Capture the cell that displays the provided text and extract its [x, y] central coordinate. 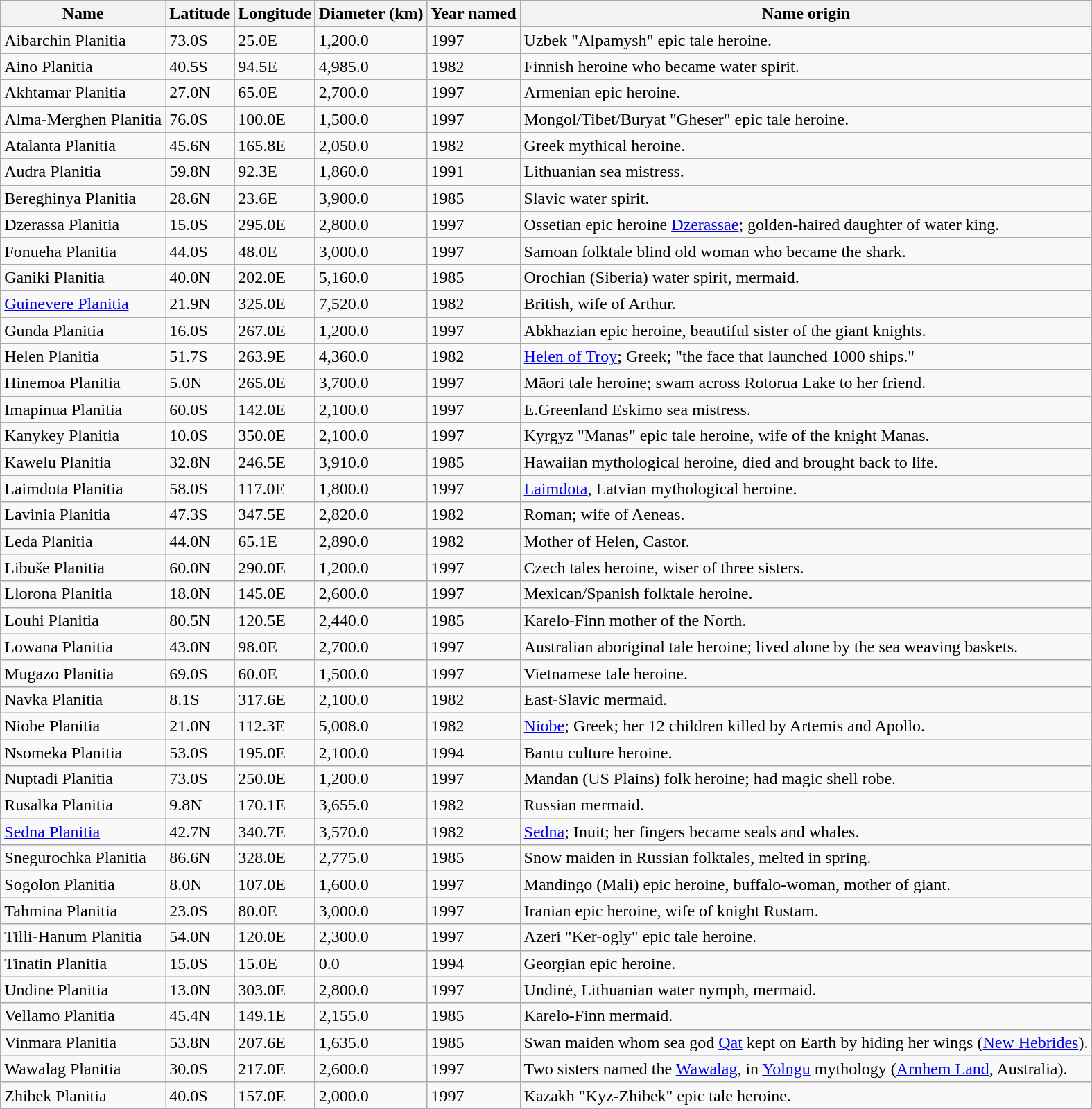
263.9E [275, 357]
Undine Planitia [83, 990]
9.8N [200, 805]
350.0E [275, 436]
69.0S [200, 673]
117.0E [275, 489]
Samoan folktale blind old woman who became the shark. [806, 251]
Atalanta Planitia [83, 146]
Guinevere Planitia [83, 304]
Leda Planitia [83, 541]
Tilli-Hanum Planitia [83, 937]
Ossetian epic heroine Dzerassae; golden-haired daughter of water king. [806, 225]
3,655.0 [371, 805]
Imapinua Planitia [83, 410]
3,900.0 [371, 198]
Ganiki Planitia [83, 277]
60.0E [275, 673]
325.0E [275, 304]
Snow maiden in Russian folktales, melted in spring. [806, 858]
10.0S [200, 436]
Rusalka Planitia [83, 805]
2,050.0 [371, 146]
Akhtamar Planitia [83, 93]
Bantu culture heroine. [806, 752]
120.0E [275, 937]
Lavinia Planitia [83, 515]
2,000.0 [371, 1095]
Niobe; Greek; her 12 children killed by Artemis and Apollo. [806, 726]
165.8E [275, 146]
290.0E [275, 568]
Karelo-Finn mermaid. [806, 1016]
40.0N [200, 277]
Audra Planitia [83, 172]
60.0S [200, 410]
195.0E [275, 752]
44.0S [200, 251]
16.0S [200, 331]
80.0E [275, 911]
Mother of Helen, Castor. [806, 541]
2,440.0 [371, 620]
32.8N [200, 462]
Kazakh "Kyz-Zhibek" epic tale heroine. [806, 1095]
Slavic water spirit. [806, 198]
Tahmina Planitia [83, 911]
Laimdota Planitia [83, 489]
Armenian epic heroine. [806, 93]
Mongol/Tibet/Buryat "Gheser" epic tale heroine. [806, 119]
4,360.0 [371, 357]
207.6E [275, 1042]
265.0E [275, 383]
58.0S [200, 489]
80.5N [200, 620]
Mexican/Spanish folktale heroine. [806, 594]
21.0N [200, 726]
Russian mermaid. [806, 805]
76.0S [200, 119]
Wawalag Planitia [83, 1069]
170.1E [275, 805]
Hawaiian mythological heroine, died and brought back to life. [806, 462]
7,520.0 [371, 304]
E.Greenland Eskimo sea mistress. [806, 410]
347.5E [275, 515]
Alma-Merghen Planitia [83, 119]
3,570.0 [371, 832]
1,635.0 [371, 1042]
Longitude [275, 14]
Orochian (Siberia) water spirit, mermaid. [806, 277]
45.6N [200, 146]
Vietnamese tale heroine. [806, 673]
Finnish heroine who became water spirit. [806, 67]
8.1S [200, 699]
145.0E [275, 594]
Sogolon Planitia [83, 884]
86.6N [200, 858]
Karelo-Finn mother of the North. [806, 620]
40.0S [200, 1095]
65.1E [275, 541]
Laimdota, Latvian mythological heroine. [806, 489]
Diameter (km) [371, 14]
Helen of Troy; Greek; "the face that launched 1000 ships." [806, 357]
59.8N [200, 172]
317.6E [275, 699]
Snegurochka Planitia [83, 858]
East-Slavic mermaid. [806, 699]
15.0E [275, 963]
4,985.0 [371, 67]
53.8N [200, 1042]
267.0E [275, 331]
Name [83, 14]
Two sisters named the Wawalag, in Yolngu mythology (Arnhem Land, Australia). [806, 1069]
2,775.0 [371, 858]
8.0N [200, 884]
Abkhazian epic heroine, beautiful sister of the giant knights. [806, 331]
25.0E [275, 40]
295.0E [275, 225]
2,155.0 [371, 1016]
Georgian epic heroine. [806, 963]
Latitude [200, 14]
Czech tales heroine, wiser of three sisters. [806, 568]
Uzbek "Alpamysh" epic tale heroine. [806, 40]
Iranian epic heroine, wife of knight Rustam. [806, 911]
340.7E [275, 832]
Fonueha Planitia [83, 251]
Lithuanian sea mistress. [806, 172]
Dzerassa Planitia [83, 225]
40.5S [200, 67]
Niobe Planitia [83, 726]
Lowana Planitia [83, 647]
Gunda Planitia [83, 331]
28.6N [200, 198]
Bereghinya Planitia [83, 198]
45.4N [200, 1016]
Llorona Planitia [83, 594]
Māori tale heroine; swam across Rotorua Lake to her friend. [806, 383]
142.0E [275, 410]
Mugazo Planitia [83, 673]
Year named [474, 14]
149.1E [275, 1016]
23.0S [200, 911]
217.0E [275, 1069]
Navka Planitia [83, 699]
Nuptadi Planitia [83, 779]
60.0N [200, 568]
98.0E [275, 647]
13.0N [200, 990]
107.0E [275, 884]
Sedna; Inuit; her fingers became seals and whales. [806, 832]
27.0N [200, 93]
5,008.0 [371, 726]
202.0E [275, 277]
Azeri "Ker-ogly" epic tale heroine. [806, 937]
Mandingo (Mali) epic heroine, buffalo-woman, mother of giant. [806, 884]
2,890.0 [371, 541]
23.6E [275, 198]
Zhibek Planitia [83, 1095]
Roman; wife of Aeneas. [806, 515]
Hinemoa Planitia [83, 383]
53.0S [200, 752]
43.0N [200, 647]
Aibarchin Planitia [83, 40]
Nsomeka Planitia [83, 752]
1991 [474, 172]
Vellamo Planitia [83, 1016]
Australian aboriginal tale heroine; lived alone by the sea weaving baskets. [806, 647]
0.0 [371, 963]
Mandan (US Plains) folk heroine; had magic shell robe. [806, 779]
3,910.0 [371, 462]
Helen Planitia [83, 357]
51.7S [200, 357]
30.0S [200, 1069]
Louhi Planitia [83, 620]
120.5E [275, 620]
Kyrgyz "Manas" epic tale heroine, wife of the knight Manas. [806, 436]
328.0E [275, 858]
Greek mythical heroine. [806, 146]
5.0N [200, 383]
3,700.0 [371, 383]
Kawelu Planitia [83, 462]
1,800.0 [371, 489]
100.0E [275, 119]
48.0E [275, 251]
42.7N [200, 832]
94.5E [275, 67]
British, wife of Arthur. [806, 304]
Libuše Planitia [83, 568]
44.0N [200, 541]
Tinatin Planitia [83, 963]
250.0E [275, 779]
5,160.0 [371, 277]
303.0E [275, 990]
2,820.0 [371, 515]
54.0N [200, 937]
Undinė, Lithuanian water nymph, mermaid. [806, 990]
112.3E [275, 726]
Name origin [806, 14]
Vinmara Planitia [83, 1042]
Kanykey Planitia [83, 436]
Swan maiden whom sea god Qat kept on Earth by hiding her wings (New Hebrides). [806, 1042]
18.0N [200, 594]
Aino Planitia [83, 67]
47.3S [200, 515]
65.0E [275, 93]
1,860.0 [371, 172]
92.3E [275, 172]
157.0E [275, 1095]
1,600.0 [371, 884]
21.9N [200, 304]
246.5E [275, 462]
2,300.0 [371, 937]
Sedna Planitia [83, 832]
